Return [x, y] of the center of cell containing provided text 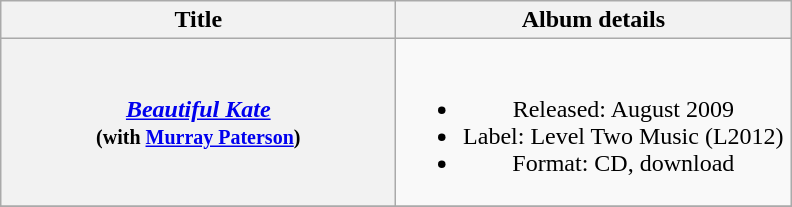
Beautiful Kate (with Murray Paterson) [198, 122]
Album details [594, 20]
Released: August 2009Label: Level Two Music (L2012)Format: CD, download [594, 122]
Title [198, 20]
